Locate the cell with the specified text and output its (X, Y) center coordinate. 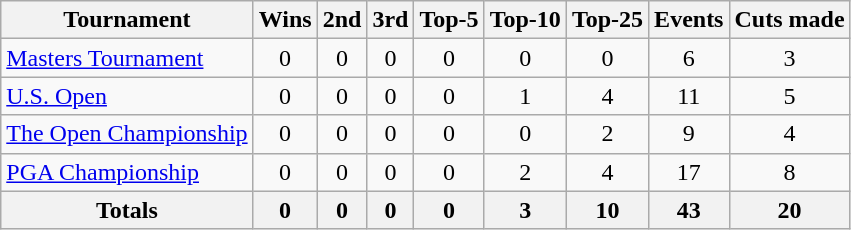
11 (689, 96)
6 (689, 58)
Top-5 (449, 20)
3rd (390, 20)
1 (525, 96)
Masters Tournament (127, 58)
PGA Championship (127, 172)
U.S. Open (127, 96)
20 (790, 210)
Top-25 (607, 20)
5 (790, 96)
8 (790, 172)
10 (607, 210)
Wins (285, 20)
Totals (127, 210)
43 (689, 210)
17 (689, 172)
Events (689, 20)
2nd (342, 20)
9 (689, 134)
Cuts made (790, 20)
The Open Championship (127, 134)
Top-10 (525, 20)
Tournament (127, 20)
